Scan for the cell matching the given text and deliver its (X, Y) coordinate at center. 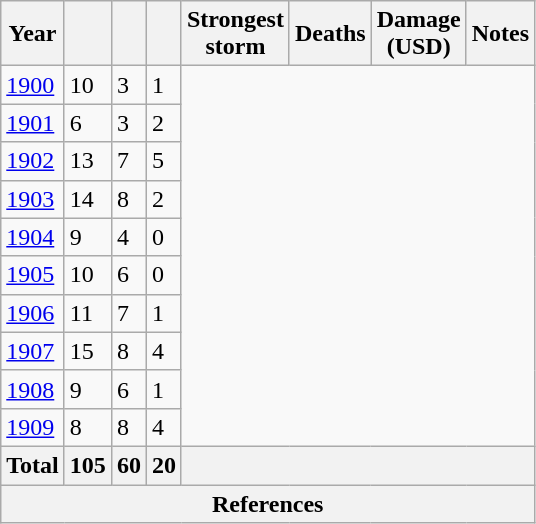
1902 (33, 161)
1906 (33, 313)
13 (88, 161)
1901 (33, 123)
Deaths (330, 34)
1903 (33, 199)
Strongeststorm (235, 34)
Year (33, 34)
11 (88, 313)
5 (164, 161)
Notes (500, 34)
Total (33, 465)
1905 (33, 275)
105 (88, 465)
60 (128, 465)
14 (88, 199)
15 (88, 351)
1907 (33, 351)
Damage(USD) (418, 34)
20 (164, 465)
1900 (33, 85)
References (268, 503)
1904 (33, 237)
1908 (33, 389)
1909 (33, 427)
